Output the (x, y) coordinate of the center of the cell containing the given text.  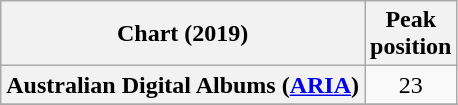
Australian Digital Albums (ARIA) (183, 85)
Chart (2019) (183, 34)
23 (411, 85)
Peakposition (411, 34)
